Extract the [x, y] coordinate from the center of the cell holding the provided text.  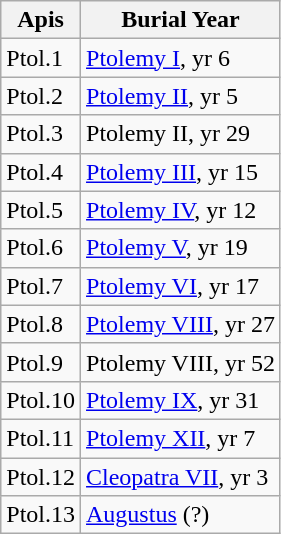
Burial Year [181, 20]
Augustus (?) [181, 515]
Ptolemy I, yr 6 [181, 58]
Ptolemy VI, yr 17 [181, 286]
Ptol.8 [41, 324]
Ptol.6 [41, 248]
Ptol.12 [41, 477]
Ptol.5 [41, 210]
Ptolemy III, yr 15 [181, 172]
Ptolemy IV, yr 12 [181, 210]
Ptol.10 [41, 400]
Ptolemy IX, yr 31 [181, 400]
Ptolemy II, yr 5 [181, 96]
Apis [41, 20]
Ptol.1 [41, 58]
Ptolemy II, yr 29 [181, 134]
Cleopatra VII, yr 3 [181, 477]
Ptol.3 [41, 134]
Ptolemy VIII, yr 52 [181, 362]
Ptolemy V, yr 19 [181, 248]
Ptol.13 [41, 515]
Ptol.11 [41, 438]
Ptol.9 [41, 362]
Ptol.7 [41, 286]
Ptol.4 [41, 172]
Ptol.2 [41, 96]
Ptolemy XII, yr 7 [181, 438]
Ptolemy VIII, yr 27 [181, 324]
